Extract the [X, Y] coordinate from the center of the cell holding the provided text.  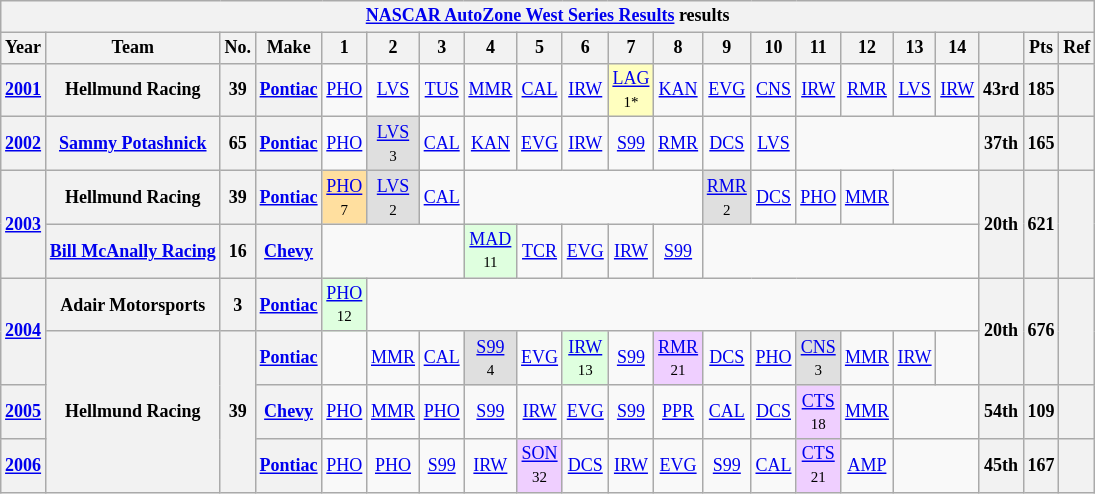
4 [490, 48]
13 [914, 48]
2004 [24, 332]
6 [585, 48]
Ref [1077, 48]
SON32 [540, 466]
Team [132, 48]
2003 [24, 224]
65 [238, 144]
37th [1002, 144]
Year [24, 48]
Adair Motorsports [132, 305]
S994 [490, 358]
Make [288, 48]
2001 [24, 90]
Pts [1041, 48]
12 [868, 48]
2002 [24, 144]
TCR [540, 251]
MAD11 [490, 251]
185 [1041, 90]
CTS 21 [818, 466]
8 [678, 48]
43rd [1002, 90]
2005 [24, 412]
CTS18 [818, 412]
14 [958, 48]
16 [238, 251]
165 [1041, 144]
621 [1041, 224]
9 [726, 48]
54th [1002, 412]
LAG1* [631, 90]
Bill McAnally Racing [132, 251]
RMR2 [726, 197]
PHO7 [344, 197]
No. [238, 48]
2 [394, 48]
7 [631, 48]
1 [344, 48]
LVS3 [394, 144]
676 [1041, 332]
10 [774, 48]
2006 [24, 466]
PPR [678, 412]
IRW13 [585, 358]
TUS [442, 90]
CNS3 [818, 358]
Sammy Potashnick [132, 144]
167 [1041, 466]
RMR21 [678, 358]
45th [1002, 466]
5 [540, 48]
NASCAR AutoZone West Series Results results [548, 16]
CNS [774, 90]
LVS2 [394, 197]
PHO12 [344, 305]
11 [818, 48]
109 [1041, 412]
AMP [868, 466]
